Return [X, Y] of the center of cell containing provided text 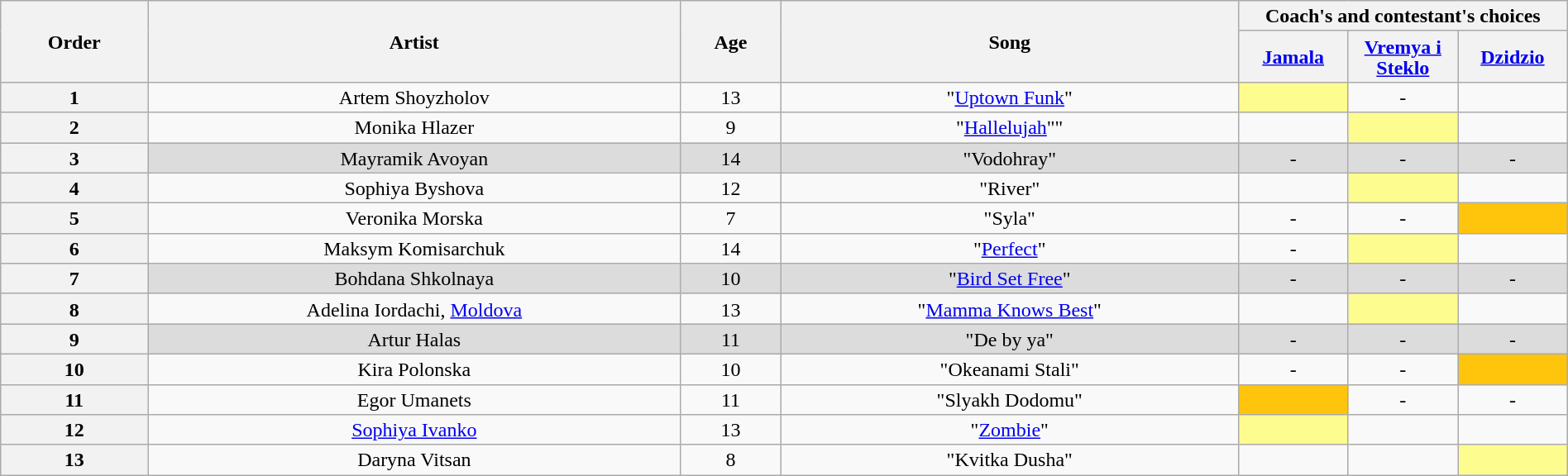
Order [74, 41]
"River" [1009, 188]
"Slyakh Dodomu" [1009, 400]
Artem Shoyzholov [414, 98]
"Uptown Funk" [1009, 98]
Veronika Morska [414, 218]
2 [74, 127]
Sophiya Ivanko [414, 430]
1 [74, 98]
Bohdana Shkolnaya [414, 279]
3 [74, 157]
5 [74, 218]
4 [74, 188]
Daryna Vitsan [414, 459]
"Kvitka Dusha" [1009, 459]
"Perfect" [1009, 248]
"Syla" [1009, 218]
"Bird Set Free" [1009, 279]
Mayramik Avoyan [414, 157]
"Vodohray" [1009, 157]
Monika Hlazer [414, 127]
"De by ya" [1009, 339]
"Hallelujah"" [1009, 127]
"Zombie" [1009, 430]
Adelina Iordachi, Moldova [414, 309]
Maksym Komisarchuk [414, 248]
Jamala [1293, 56]
Dzidzio [1513, 56]
"Mamma Knows Best" [1009, 309]
Vremya i Steklo [1403, 56]
Artur Halas [414, 339]
Sophiya Byshova [414, 188]
Egor Umanets [414, 400]
Age [731, 41]
Song [1009, 41]
Coach's and contestant's choices [1403, 17]
Kira Polonska [414, 369]
Artist [414, 41]
"Okeanami Stali" [1009, 369]
6 [74, 248]
